Return [X, Y] of the center of cell containing provided text 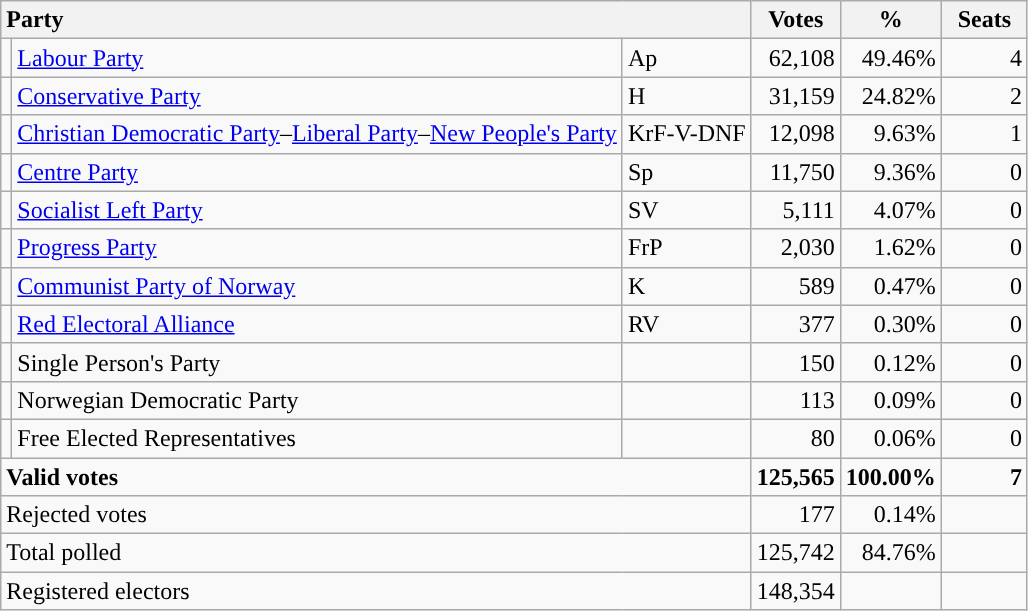
2 [984, 96]
0.30% [890, 324]
Christian Democratic Party–Liberal Party–New People's Party [318, 134]
Ap [686, 58]
0.14% [890, 515]
0.12% [890, 362]
4.07% [890, 210]
SV [686, 210]
Votes [796, 20]
62,108 [796, 58]
2,030 [796, 248]
49.46% [890, 58]
0.47% [890, 286]
0.09% [890, 400]
Sp [686, 172]
K [686, 286]
KrF-V-DNF [686, 134]
31,159 [796, 96]
589 [796, 286]
% [890, 20]
Red Electoral Alliance [318, 324]
Rejected votes [376, 515]
125,565 [796, 477]
0.06% [890, 438]
7 [984, 477]
Conservative Party [318, 96]
Centre Party [318, 172]
9.63% [890, 134]
Valid votes [376, 477]
148,354 [796, 591]
Communist Party of Norway [318, 286]
FrP [686, 248]
4 [984, 58]
H [686, 96]
12,098 [796, 134]
Free Elected Representatives [318, 438]
Total polled [376, 553]
Single Person's Party [318, 362]
84.76% [890, 553]
Registered electors [376, 591]
5,111 [796, 210]
125,742 [796, 553]
9.36% [890, 172]
80 [796, 438]
24.82% [890, 96]
Labour Party [318, 58]
Norwegian Democratic Party [318, 400]
1 [984, 134]
377 [796, 324]
RV [686, 324]
Socialist Left Party [318, 210]
113 [796, 400]
1.62% [890, 248]
11,750 [796, 172]
100.00% [890, 477]
Seats [984, 20]
177 [796, 515]
150 [796, 362]
Progress Party [318, 248]
Party [376, 20]
